Locate the cell with the specified text and output its [X, Y] center coordinate. 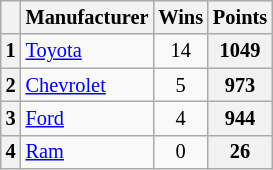
26 [240, 152]
Points [240, 17]
3 [11, 118]
0 [180, 152]
Ram [88, 152]
Wins [180, 17]
Chevrolet [88, 85]
Ford [88, 118]
1049 [240, 51]
Toyota [88, 51]
5 [180, 85]
2 [11, 85]
14 [180, 51]
973 [240, 85]
1 [11, 51]
944 [240, 118]
Manufacturer [88, 17]
